Scan for the cell matching the given text and deliver its (X, Y) coordinate at center. 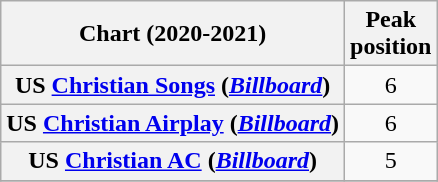
5 (391, 161)
Peak position (391, 34)
US Christian AC (Billboard) (173, 161)
US Christian Airplay (Billboard) (173, 123)
Chart (2020-2021) (173, 34)
US Christian Songs (Billboard) (173, 85)
